Search for the cell housing the specified text and yield its [x, y] center coordinate. 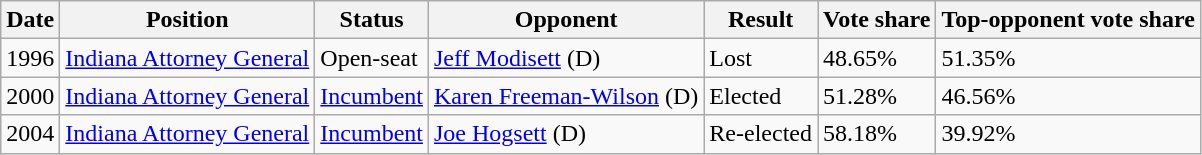
Open-seat [372, 58]
Elected [761, 96]
48.65% [877, 58]
Re-elected [761, 134]
39.92% [1068, 134]
Position [188, 20]
Top-opponent vote share [1068, 20]
Jeff Modisett (D) [566, 58]
1996 [30, 58]
46.56% [1068, 96]
58.18% [877, 134]
2000 [30, 96]
Vote share [877, 20]
Karen Freeman-Wilson (D) [566, 96]
Opponent [566, 20]
Status [372, 20]
Lost [761, 58]
Joe Hogsett (D) [566, 134]
Result [761, 20]
Date [30, 20]
2004 [30, 134]
51.28% [877, 96]
51.35% [1068, 58]
